Return (x, y) of the center of cell containing provided text 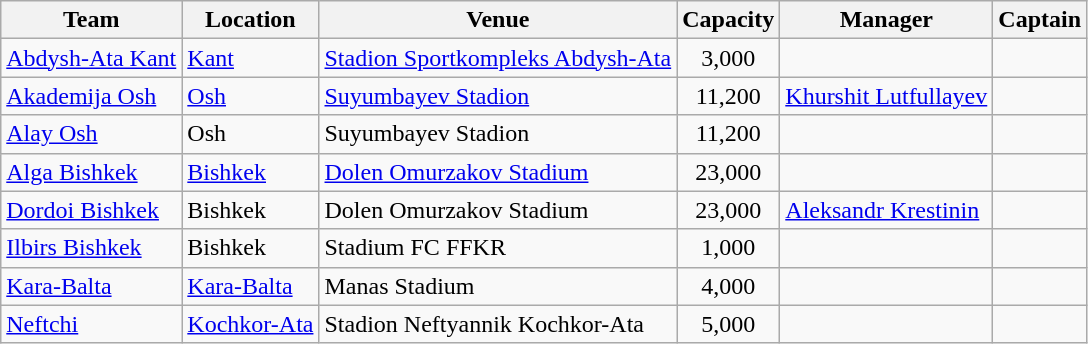
4,000 (728, 286)
Stadium FC FFKR (498, 248)
Capacity (728, 20)
Stadion Neftyannik Kochkor-Ata (498, 324)
Kant (250, 58)
Captain (1040, 20)
Abdysh-Ata Kant (92, 58)
3,000 (728, 58)
Khurshit Lutfullayev (886, 96)
Neftchi (92, 324)
Location (250, 20)
1,000 (728, 248)
Kochkor-Ata (250, 324)
Venue (498, 20)
Alay Osh (92, 134)
Aleksandr Krestinin (886, 210)
Manas Stadium (498, 286)
Ilbirs Bishkek (92, 248)
Manager (886, 20)
Team (92, 20)
Akademija Osh (92, 96)
5,000 (728, 324)
Dordoi Bishkek (92, 210)
Alga Bishkek (92, 172)
Stadion Sportkompleks Abdysh-Ata (498, 58)
